Identify which cell holds the provided text, then report its (x, y) central coordinate. 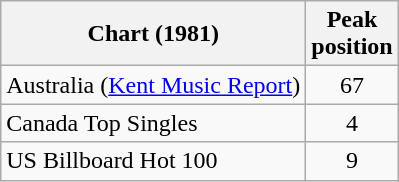
Canada Top Singles (154, 123)
9 (352, 161)
Australia (Kent Music Report) (154, 85)
4 (352, 123)
Chart (1981) (154, 34)
67 (352, 85)
Peakposition (352, 34)
US Billboard Hot 100 (154, 161)
